Identify which cell holds the provided text, then report its (X, Y) central coordinate. 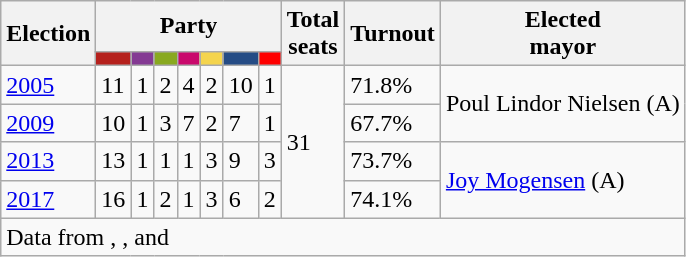
67.7% (393, 123)
11 (114, 85)
71.8% (393, 85)
4 (188, 85)
16 (114, 199)
Data from , , and (344, 237)
Electedmayor (562, 34)
6 (240, 199)
2005 (48, 85)
2017 (48, 199)
31 (313, 142)
13 (114, 161)
74.1% (393, 199)
Joy Mogensen (A) (562, 180)
73.7% (393, 161)
Totalseats (313, 34)
2013 (48, 161)
9 (240, 161)
Turnout (393, 34)
Party (188, 26)
Poul Lindor Nielsen (A) (562, 104)
Election (48, 34)
2009 (48, 123)
